Return [x, y] of the center of cell containing provided text 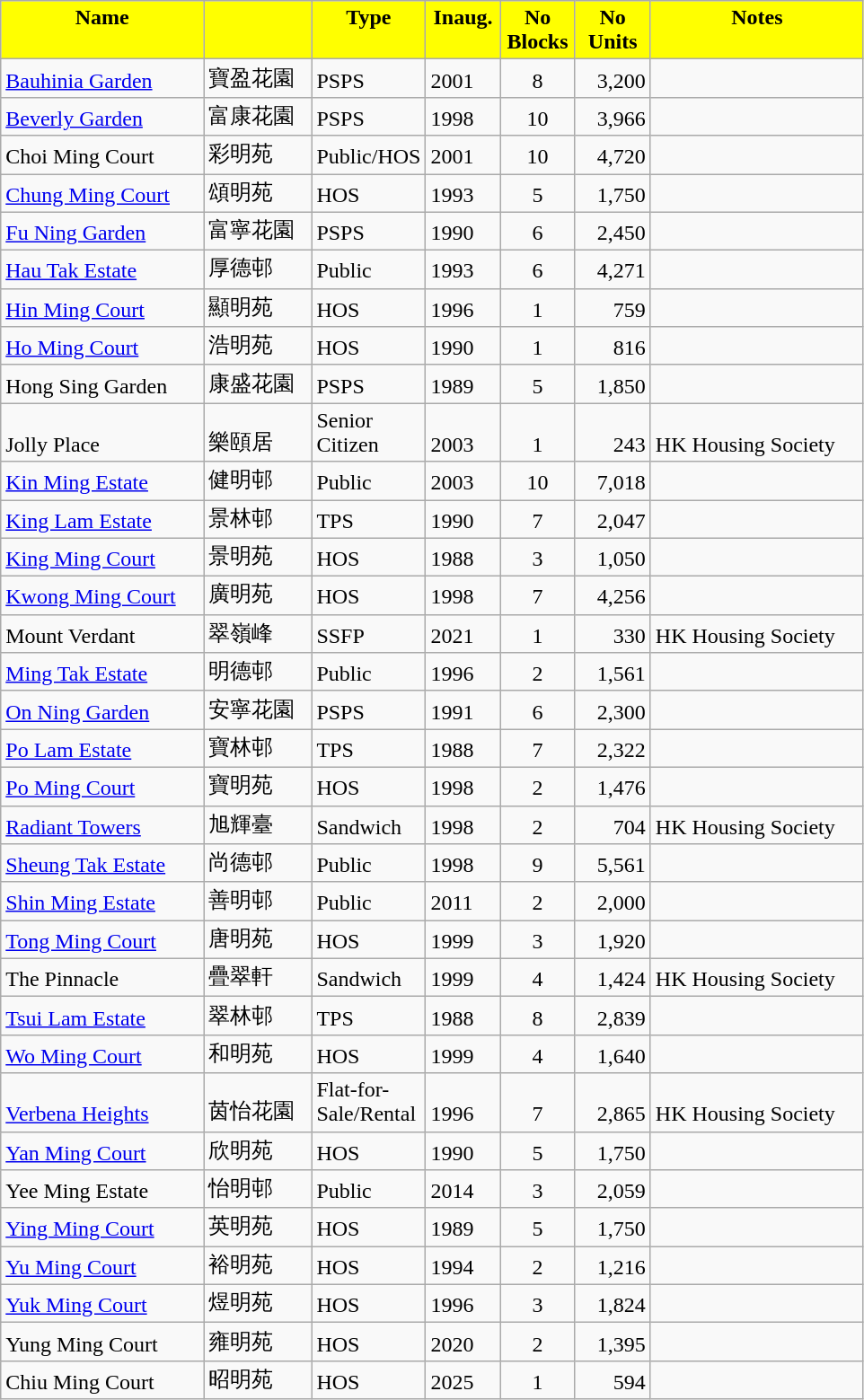
Shin Ming Estate [102, 902]
廣明苑 [258, 596]
2,059 [613, 1189]
樂頤居 [258, 433]
4,256 [613, 596]
Wo Ming Court [102, 1054]
Yan Ming Court [102, 1151]
Chiu Ming Court [102, 1379]
翠林邨 [258, 1017]
330 [613, 634]
2,000 [613, 902]
1,216 [613, 1266]
1991 [463, 709]
尚德邨 [258, 864]
富寧花園 [258, 232]
安寧花園 [258, 709]
Bauhinia Garden [102, 79]
Kwong Ming Court [102, 596]
Ho Ming Court [102, 347]
Name [102, 31]
No Units [613, 31]
The Pinnacle [102, 977]
2,450 [613, 232]
4,271 [613, 269]
816 [613, 347]
1,561 [613, 672]
2,300 [613, 709]
彩明苑 [258, 154]
煜明苑 [258, 1304]
3,966 [613, 117]
No Blocks [537, 31]
寶盈花園 [258, 79]
2,047 [613, 519]
唐明苑 [258, 939]
5,561 [613, 864]
Sheung Tak Estate [102, 864]
Ming Tak Estate [102, 672]
欣明苑 [258, 1151]
1,824 [613, 1304]
1,424 [613, 977]
2020 [463, 1342]
2025 [463, 1379]
2014 [463, 1189]
和明苑 [258, 1054]
704 [613, 824]
On Ning Garden [102, 709]
King Ming Court [102, 557]
Verbena Heights [102, 1103]
Hin Ming Court [102, 307]
疊翠軒 [258, 977]
雍明苑 [258, 1342]
1,476 [613, 787]
Fu Ning Garden [102, 232]
Senior Citizen [368, 433]
茵怡花園 [258, 1103]
明德邨 [258, 672]
頌明苑 [258, 194]
寶林邨 [258, 749]
2,865 [613, 1103]
Type [368, 31]
SSFP [368, 634]
裕明苑 [258, 1266]
Yung Ming Court [102, 1342]
景明苑 [258, 557]
1,395 [613, 1342]
顯明苑 [258, 307]
2011 [463, 902]
寶明苑 [258, 787]
Po Ming Court [102, 787]
康盛花園 [258, 384]
243 [613, 433]
1,920 [613, 939]
Hau Tak Estate [102, 269]
厚德邨 [258, 269]
3,200 [613, 79]
Yee Ming Estate [102, 1189]
Choi Ming Court [102, 154]
Public/HOS [368, 154]
594 [613, 1379]
怡明邨 [258, 1189]
富康花園 [258, 117]
Kin Ming Estate [102, 481]
景林邨 [258, 519]
Notes [756, 31]
Mount Verdant [102, 634]
4,720 [613, 154]
2,839 [613, 1017]
2021 [463, 634]
浩明苑 [258, 347]
Flat-for-Sale/Rental [368, 1103]
1,850 [613, 384]
旭輝臺 [258, 824]
7,018 [613, 481]
Po Lam Estate [102, 749]
2,322 [613, 749]
9 [537, 864]
善明邨 [258, 902]
翠嶺峰 [258, 634]
1994 [463, 1266]
Beverly Garden [102, 117]
Tsui Lam Estate [102, 1017]
英明苑 [258, 1227]
759 [613, 307]
Yuk Ming Court [102, 1304]
Tong Ming Court [102, 939]
King Lam Estate [102, 519]
Chung Ming Court [102, 194]
Inaug. [463, 31]
1,640 [613, 1054]
Jolly Place [102, 433]
健明邨 [258, 481]
Hong Sing Garden [102, 384]
Yu Ming Court [102, 1266]
1,050 [613, 557]
Ying Ming Court [102, 1227]
昭明苑 [258, 1379]
Radiant Towers [102, 824]
